From the cell containing the given text, extract its center point as (x, y) coordinate. 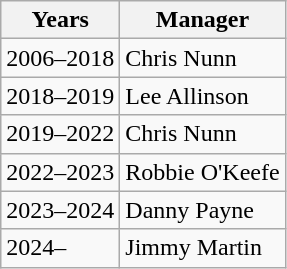
Years (60, 20)
Jimmy Martin (202, 248)
Manager (202, 20)
Danny Payne (202, 210)
2022–2023 (60, 172)
Lee Allinson (202, 96)
2024– (60, 248)
Robbie O'Keefe (202, 172)
2018–2019 (60, 96)
2023–2024 (60, 210)
2006–2018 (60, 58)
2019–2022 (60, 134)
